Output the [x, y] coordinate of the center of the cell containing the given text.  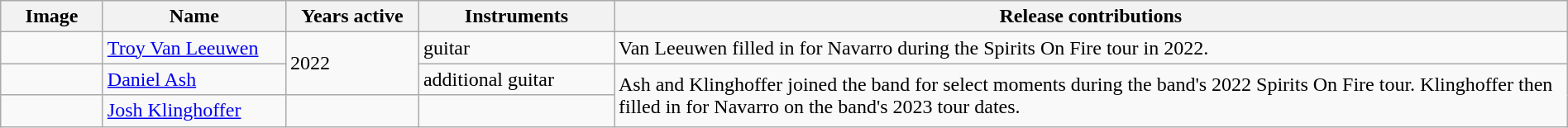
Josh Klinghoffer [194, 111]
Name [194, 17]
Instruments [516, 17]
Years active [352, 17]
Image [52, 17]
2022 [352, 64]
Release contributions [1090, 17]
additional guitar [516, 79]
Van Leeuwen filled in for Navarro during the Spirits On Fire tour in 2022. [1090, 48]
Troy Van Leeuwen [194, 48]
guitar [516, 48]
Daniel Ash [194, 79]
